Determine the [x, y] coordinate at the center of the cell enclosing the given text.  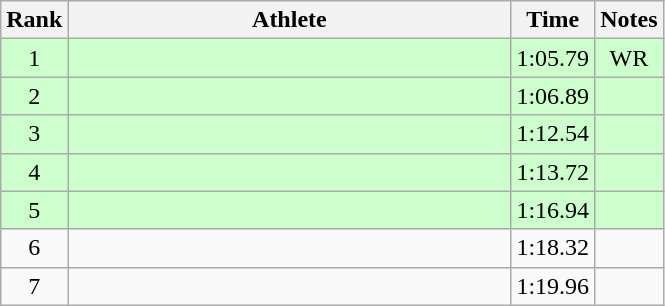
1:12.54 [553, 134]
4 [34, 172]
1:05.79 [553, 58]
1:19.96 [553, 286]
7 [34, 286]
Time [553, 20]
6 [34, 248]
2 [34, 96]
1:16.94 [553, 210]
3 [34, 134]
WR [629, 58]
Athlete [290, 20]
5 [34, 210]
1 [34, 58]
1:06.89 [553, 96]
1:13.72 [553, 172]
1:18.32 [553, 248]
Rank [34, 20]
Notes [629, 20]
